Capture the cell that displays the provided text and extract its (X, Y) central coordinate. 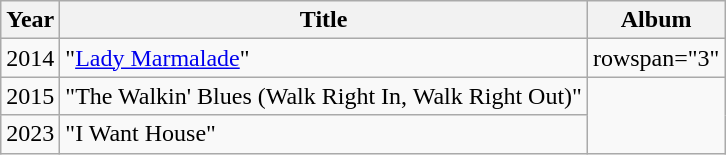
2023 (30, 134)
2014 (30, 58)
"The Walkin' Blues (Walk Right In, Walk Right Out)" (324, 96)
"Lady Marmalade" (324, 58)
Title (324, 20)
rowspan="3" (656, 58)
2015 (30, 96)
Album (656, 20)
Year (30, 20)
"I Want House" (324, 134)
